Extract the [X, Y] coordinate from the center of the cell holding the provided text.  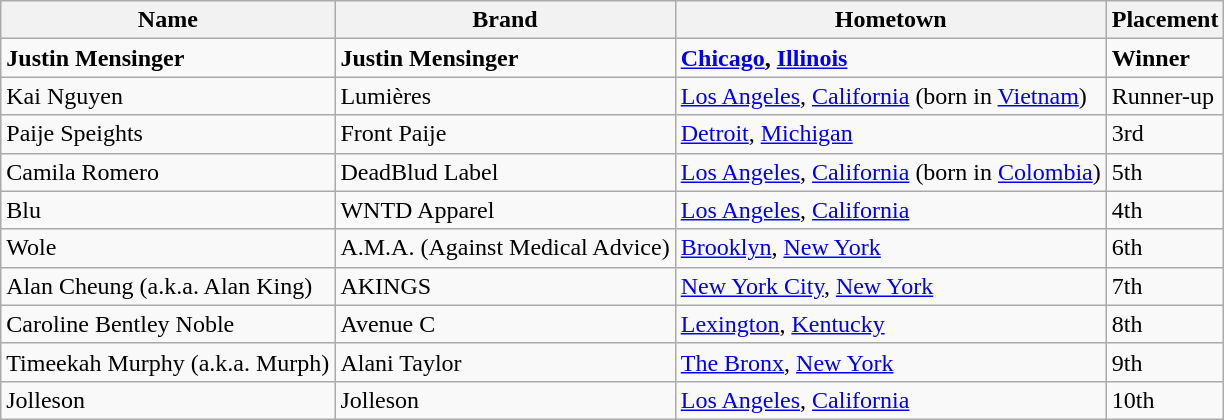
Avenue C [505, 324]
8th [1165, 324]
Placement [1165, 20]
5th [1165, 172]
DeadBlud Label [505, 172]
Wole [168, 248]
9th [1165, 362]
Runner-up [1165, 96]
6th [1165, 248]
Lumières [505, 96]
Chicago, Illinois [890, 58]
Front Paije [505, 134]
The Bronx, New York [890, 362]
10th [1165, 400]
Los Angeles, California (born in Vietnam) [890, 96]
Brooklyn, New York [890, 248]
A.M.A. (Against Medical Advice) [505, 248]
Paije Speights [168, 134]
Caroline Bentley Noble [168, 324]
Blu [168, 210]
Winner [1165, 58]
New York City, New York [890, 286]
Brand [505, 20]
Alan Cheung (a.k.a. Alan King) [168, 286]
7th [1165, 286]
AKINGS [505, 286]
3rd [1165, 134]
Name [168, 20]
Timeekah Murphy (a.k.a. Murph) [168, 362]
4th [1165, 210]
WNTD Apparel [505, 210]
Lexington, Kentucky [890, 324]
Los Angeles, California (born in Colombia) [890, 172]
Hometown [890, 20]
Detroit, Michigan [890, 134]
Kai Nguyen [168, 96]
Alani Taylor [505, 362]
Camila Romero [168, 172]
